Search for the cell housing the specified text and yield its [x, y] center coordinate. 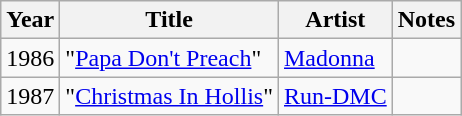
Notes [426, 20]
"Papa Don't Preach" [170, 58]
Year [30, 20]
1986 [30, 58]
1987 [30, 96]
"Christmas In Hollis" [170, 96]
Artist [335, 20]
Title [170, 20]
Run-DMC [335, 96]
Madonna [335, 58]
